Search for the cell housing the specified text and yield its [x, y] center coordinate. 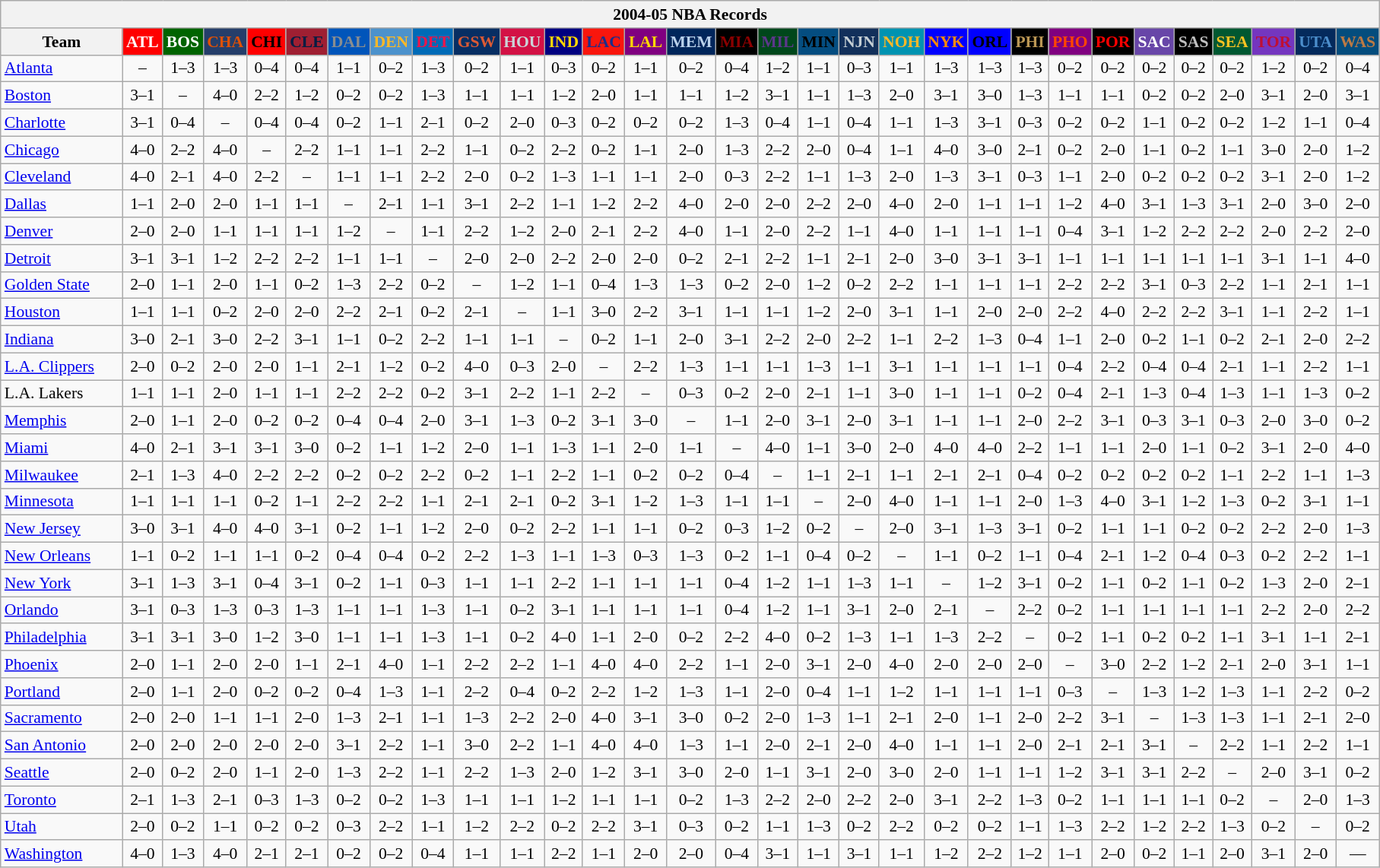
Portland [62, 692]
2004-05 NBA Records [690, 14]
IND [563, 42]
Boston [62, 96]
DET [433, 42]
WAS [1358, 42]
MIN [818, 42]
GSW [477, 42]
— [1358, 854]
Milwaukee [62, 475]
Memphis [62, 421]
L.A. Lakers [62, 394]
Chicago [62, 150]
Seattle [62, 773]
New Jersey [62, 529]
ORL [990, 42]
Detroit [62, 258]
MIA [737, 42]
NJN [859, 42]
CHI [266, 42]
LAC [604, 42]
SEA [1232, 42]
BOS [182, 42]
Miami [62, 448]
Washington [62, 854]
DAL [349, 42]
PHI [1029, 42]
Denver [62, 231]
Atlanta [62, 68]
Minnesota [62, 502]
TOR [1274, 42]
Toronto [62, 800]
CHA [225, 42]
Indiana [62, 340]
UTA [1315, 42]
Dallas [62, 204]
MEM [690, 42]
New York [62, 583]
MIL [777, 42]
HOU [522, 42]
Phoenix [62, 664]
San Antonio [62, 746]
Sacramento [62, 718]
POR [1113, 42]
L.A. Clippers [62, 366]
Orlando [62, 610]
SAS [1194, 42]
New Orleans [62, 556]
Golden State [62, 285]
LAL [646, 42]
SAC [1154, 42]
Philadelphia [62, 638]
Utah [62, 827]
CLE [307, 42]
Team [62, 42]
Houston [62, 312]
ATL [143, 42]
NYK [946, 42]
Charlotte [62, 123]
Cleveland [62, 177]
NOH [902, 42]
DEN [391, 42]
PHO [1071, 42]
